Scan for the cell matching the given text and deliver its [X, Y] coordinate at center. 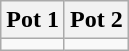
Pot 2 [96, 20]
Pot 1 [33, 20]
